Capture the cell that displays the provided text and extract its (X, Y) central coordinate. 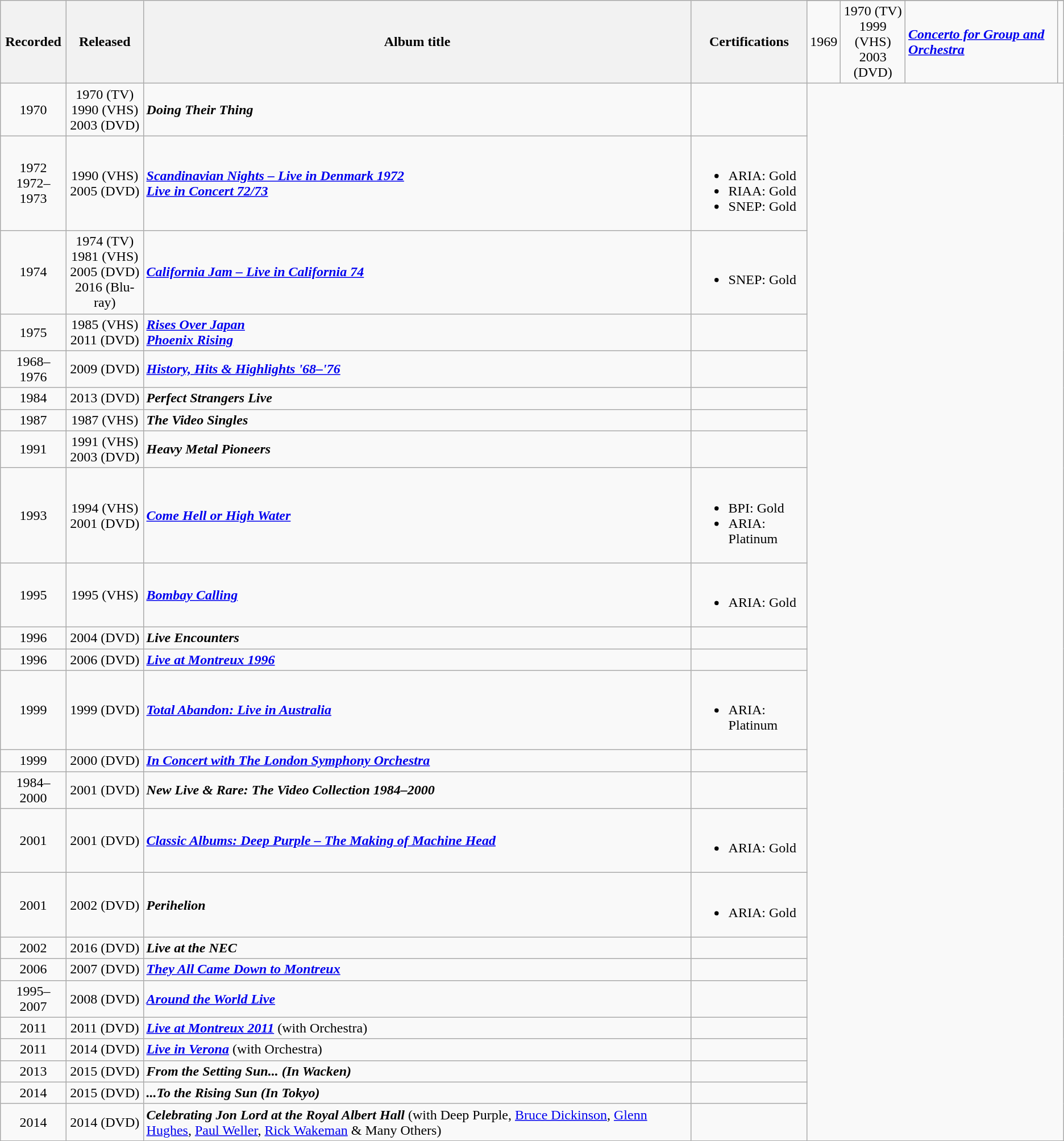
1995 (34, 594)
In Concert with The London Symphony Orchestra (417, 761)
19721972–1973 (34, 183)
Live at Montreux 1996 (417, 660)
1987 (VHS) (105, 420)
2008 (DVD) (105, 999)
1999 (DVD) (105, 710)
1991 (34, 449)
2004 (DVD) (105, 638)
BPI: GoldARIA: Platinum (749, 515)
From the Setting Sun... (In Wacken) (417, 1071)
1974 (TV)1981 (VHS)2005 (DVD)2016 (Blu-ray) (105, 272)
Doing Their Thing (417, 110)
Live Encounters (417, 638)
2016 (DVD) (105, 948)
Around the World Live (417, 999)
Released (105, 42)
Total Abandon: Live in Australia (417, 710)
Live at Montreux 2011 (with Orchestra) (417, 1028)
1994 (VHS)2001 (DVD) (105, 515)
Perihelion (417, 905)
Heavy Metal Pioneers (417, 449)
2013 (DVD) (105, 398)
Album title (417, 42)
Perfect Strangers Live (417, 398)
1985 (VHS)2011 (DVD) (105, 332)
Concerto for Group and Orchestra (982, 42)
1984–2000 (34, 790)
2013 (34, 1071)
1995 (VHS) (105, 594)
1970 (34, 110)
Live at the NEC (417, 948)
1991 (VHS)2003 (DVD) (105, 449)
1969 (824, 42)
2006 (DVD) (105, 660)
2002 (34, 948)
The Video Singles (417, 420)
New Live & Rare: The Video Collection 1984–2000 (417, 790)
1984 (34, 398)
Recorded (34, 42)
...To the Rising Sun (In Tokyo) (417, 1093)
Scandinavian Nights – Live in Denmark 1972Live in Concert 72/73 (417, 183)
1970 (TV)1990 (VHS)2003 (DVD) (105, 110)
Come Hell or High Water (417, 515)
California Jam – Live in California 74 (417, 272)
ARIA: GoldRIAA: GoldSNEP: Gold (749, 183)
2009 (DVD) (105, 369)
Bombay Calling (417, 594)
1968–1976 (34, 369)
1974 (34, 272)
2007 (DVD) (105, 969)
1987 (34, 420)
History, Hits & Highlights '68–'76 (417, 369)
Classic Albums: Deep Purple – The Making of Machine Head (417, 841)
2011 (DVD) (105, 1028)
1993 (34, 515)
1995–2007 (34, 999)
SNEP: Gold (749, 272)
Live in Verona (with Orchestra) (417, 1050)
Celebrating Jon Lord at the Royal Albert Hall (with Deep Purple, Bruce Dickinson, Glenn Hughes, Paul Weller, Rick Wakeman & Many Others) (417, 1122)
ARIA: Platinum (749, 710)
1990 (VHS)2005 (DVD) (105, 183)
2000 (DVD) (105, 761)
1970 (TV)1999 (VHS)2003 (DVD) (873, 42)
1975 (34, 332)
They All Came Down to Montreux (417, 969)
2006 (34, 969)
Rises Over JapanPhoenix Rising (417, 332)
Certifications (749, 42)
2002 (DVD) (105, 905)
